Scan for the cell matching the given text and deliver its [x, y] coordinate at center. 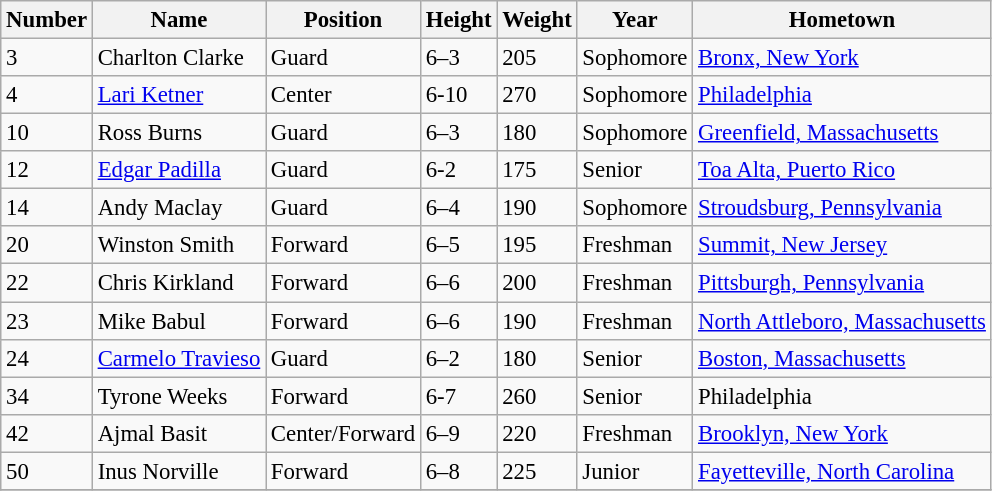
Position [344, 20]
24 [47, 358]
6–2 [458, 358]
Hometown [842, 20]
Junior [635, 471]
Carmelo Travieso [178, 358]
Center/Forward [344, 433]
Pittsburgh, Pennsylvania [842, 283]
Year [635, 20]
6–5 [458, 245]
Charlton Clarke [178, 58]
Brooklyn, New York [842, 433]
6–9 [458, 433]
195 [537, 245]
23 [47, 321]
50 [47, 471]
Tyrone Weeks [178, 396]
Summit, New Jersey [842, 245]
Height [458, 20]
42 [47, 433]
Mike Babul [178, 321]
Andy Maclay [178, 208]
Lari Ketner [178, 95]
175 [537, 170]
14 [47, 208]
Ajmal Basit [178, 433]
Winston Smith [178, 245]
200 [537, 283]
Fayetteville, North Carolina [842, 471]
Stroudsburg, Pennsylvania [842, 208]
10 [47, 133]
205 [537, 58]
22 [47, 283]
6-10 [458, 95]
225 [537, 471]
6–4 [458, 208]
Inus Norville [178, 471]
Boston, Massachusetts [842, 358]
Toa Alta, Puerto Rico [842, 170]
4 [47, 95]
260 [537, 396]
Chris Kirkland [178, 283]
Number [47, 20]
Ross Burns [178, 133]
34 [47, 396]
Bronx, New York [842, 58]
North Attleboro, Massachusetts [842, 321]
3 [47, 58]
Edgar Padilla [178, 170]
12 [47, 170]
Weight [537, 20]
20 [47, 245]
220 [537, 433]
6–8 [458, 471]
Name [178, 20]
6-2 [458, 170]
Center [344, 95]
6-7 [458, 396]
270 [537, 95]
Greenfield, Massachusetts [842, 133]
